Capture the cell that displays the provided text and extract its [X, Y] central coordinate. 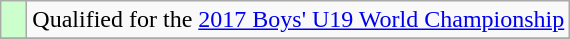
Qualified for the 2017 Boys' U19 World Championship [298, 20]
